Identify which cell holds the provided text, then report its (X, Y) central coordinate. 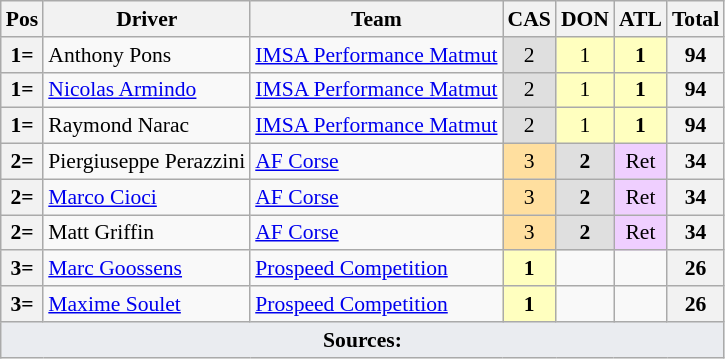
Total (696, 19)
Marco Cioci (146, 197)
Pos (22, 19)
ATL (640, 19)
Matt Griffin (146, 233)
Sources: (362, 340)
Team (376, 19)
Nicolas Armindo (146, 90)
Marc Goossens (146, 269)
Maxime Soulet (146, 304)
Anthony Pons (146, 55)
Driver (146, 19)
CAS (530, 19)
Raymond Narac (146, 126)
DON (585, 19)
Piergiuseppe Perazzini (146, 162)
